Determine the [X, Y] coordinate at the center of the cell enclosing the given text.  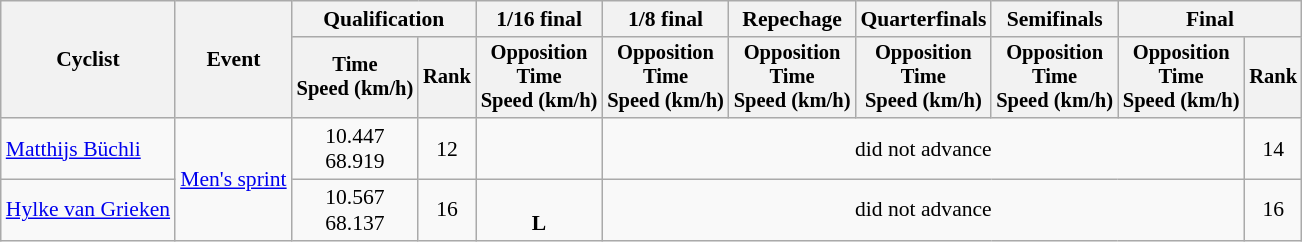
L [540, 210]
10.44768.919 [356, 148]
Repechage [792, 19]
Hylke van Grieken [88, 210]
Final [1210, 19]
12 [447, 148]
TimeSpeed (km/h) [356, 78]
Cyclist [88, 60]
Matthijs Büchli [88, 148]
Men's sprint [234, 179]
14 [1273, 148]
1/8 final [666, 19]
Quarterfinals [923, 19]
Event [234, 60]
1/16 final [540, 19]
10.56768.137 [356, 210]
Semifinals [1054, 19]
Qualification [384, 19]
